Identify which cell holds the provided text, then report its (X, Y) central coordinate. 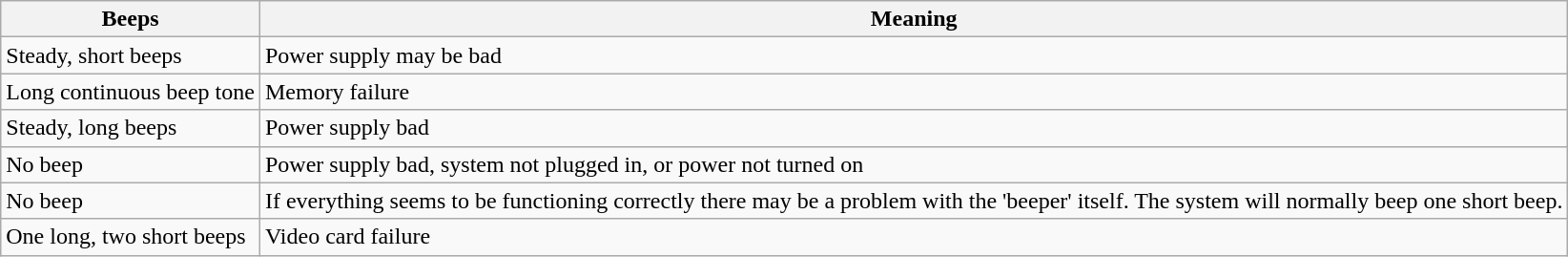
Power supply bad, system not plugged in, or power not turned on (914, 164)
Memory failure (914, 92)
Power supply may be bad (914, 55)
Steady, long beeps (131, 128)
Steady, short beeps (131, 55)
Long continuous beep tone (131, 92)
One long, two short beeps (131, 237)
Power supply bad (914, 128)
Video card failure (914, 237)
If everything seems to be functioning correctly there may be a problem with the 'beeper' itself. The system will normally beep one short beep. (914, 201)
Beeps (131, 19)
Meaning (914, 19)
